For the text-containing cell, return its midpoint in [x, y] coordinate format. 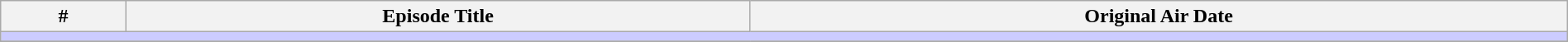
Original Air Date [1159, 16]
Episode Title [438, 16]
# [64, 16]
